Determine the (X, Y) coordinate at the center of the cell enclosing the given text.  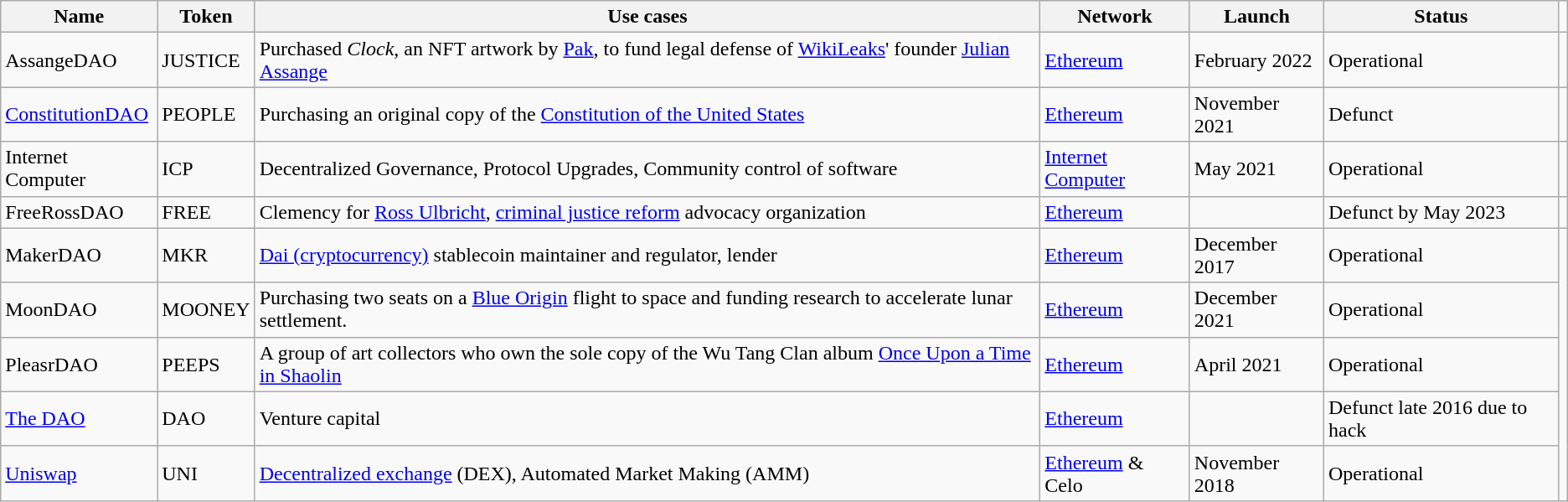
Purchasing two seats on a Blue Origin flight to space and funding research to accelerate lunar settlement. (647, 310)
MOONEY (206, 310)
MoonDAO (79, 310)
Uniswap (79, 473)
Defunct by May 2023 (1441, 212)
PEOPLE (206, 114)
AssangeDAO (79, 60)
The DAO (79, 419)
Defunct (1441, 114)
A group of art collectors who own the sole copy of the Wu Tang Clan album Once Upon a Time in Shaolin (647, 364)
Status (1441, 17)
Defunct late 2016 due to hack (1441, 419)
November 2018 (1256, 473)
ICP (206, 169)
Clemency for Ross Ulbricht, criminal justice reform advocacy organization (647, 212)
Name (79, 17)
DAO (206, 419)
Launch (1256, 17)
Decentralized exchange (DEX), Automated Market Making (AMM) (647, 473)
Purchasing an original copy of the Constitution of the United States (647, 114)
FreeRossDAO (79, 212)
May 2021 (1256, 169)
December 2017 (1256, 255)
Venture capital (647, 419)
MKR (206, 255)
ConstitutionDAO (79, 114)
MakerDAO (79, 255)
Token (206, 17)
Purchased Clock, an NFT artwork by Pak, to fund legal defense of WikiLeaks' founder Julian Assange (647, 60)
December 2021 (1256, 310)
February 2022 (1256, 60)
April 2021 (1256, 364)
Dai (cryptocurrency) stablecoin maintainer and regulator, lender (647, 255)
November 2021 (1256, 114)
UNI (206, 473)
Use cases (647, 17)
Ethereum & Celo (1115, 473)
FREE (206, 212)
JUSTICE (206, 60)
Network (1115, 17)
PleasrDAO (79, 364)
Decentralized Governance, Protocol Upgrades, Community control of software (647, 169)
PEEPS (206, 364)
